From the cell containing the given text, extract its center point as (X, Y) coordinate. 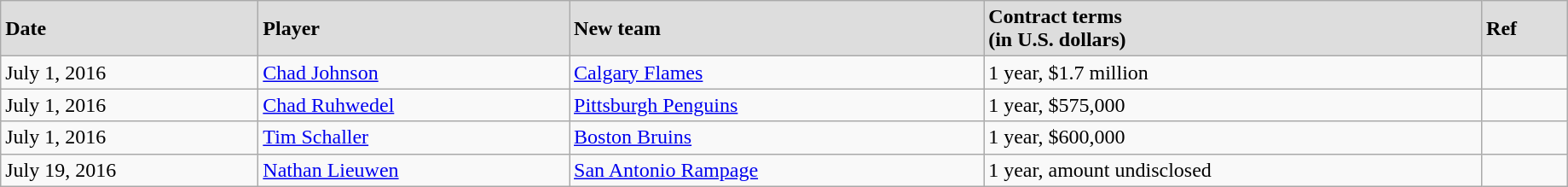
Date (130, 29)
San Antonio Rampage (777, 170)
Ref (1525, 29)
Calgary Flames (777, 73)
July 19, 2016 (130, 170)
1 year, $575,000 (1233, 105)
Tim Schaller (414, 137)
1 year, $600,000 (1233, 137)
1 year, $1.7 million (1233, 73)
1 year, amount undisclosed (1233, 170)
Player (414, 29)
Contract terms(in U.S. dollars) (1233, 29)
Nathan Lieuwen (414, 170)
Pittsburgh Penguins (777, 105)
Chad Johnson (414, 73)
New team (777, 29)
Boston Bruins (777, 137)
Chad Ruhwedel (414, 105)
